Detect which cell encompasses the target text, then output its [X, Y] center coordinate. 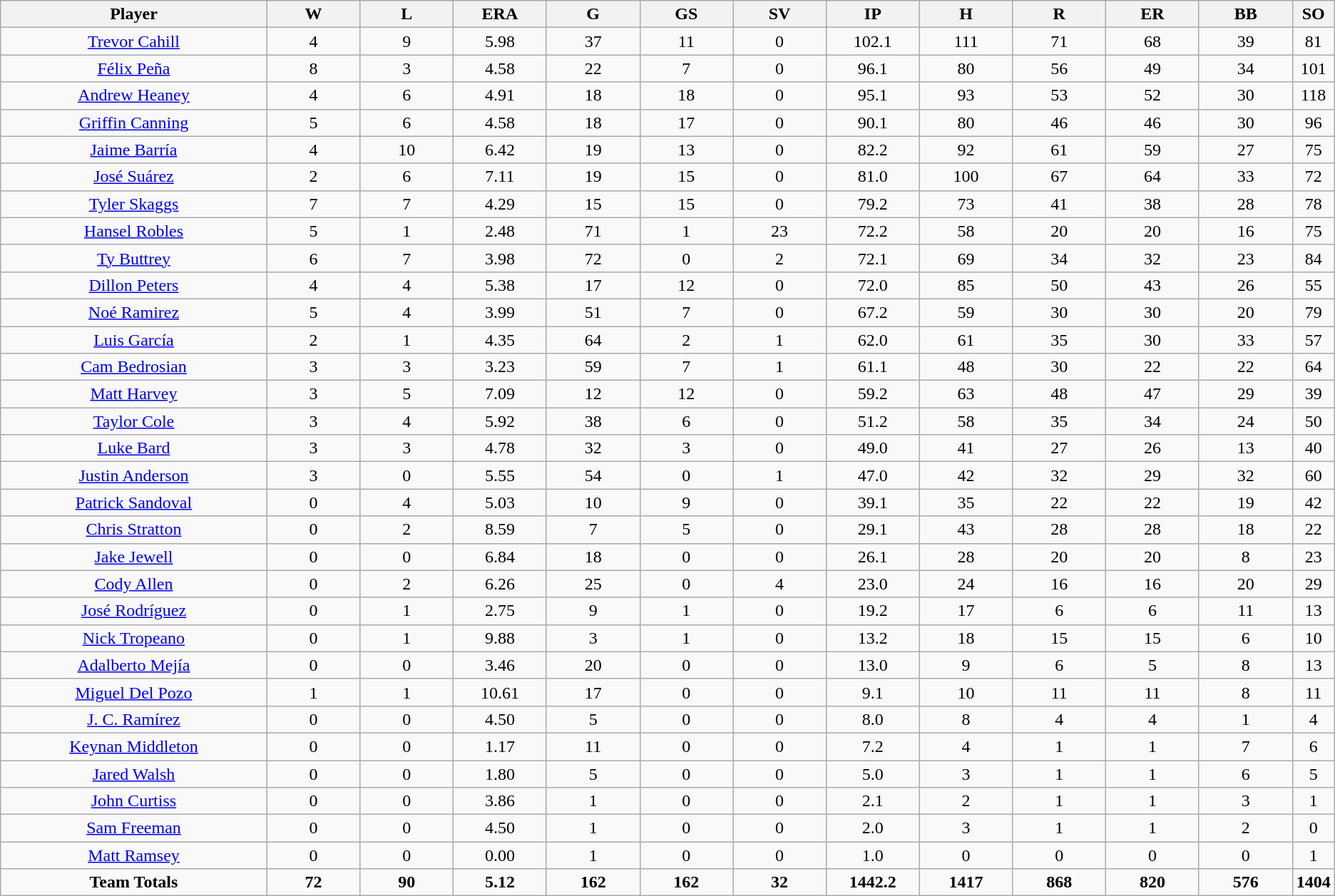
IP [873, 14]
1442.2 [873, 882]
81 [1314, 41]
7.11 [501, 177]
ERA [501, 14]
85 [966, 285]
4.35 [501, 340]
8.0 [873, 719]
111 [966, 41]
49 [1152, 68]
Luke Bard [134, 448]
Taylor Cole [134, 421]
90.1 [873, 123]
2.48 [501, 231]
81.0 [873, 177]
Nick Tropeano [134, 638]
SV [780, 14]
9.88 [501, 638]
Team Totals [134, 882]
BB [1245, 14]
1417 [966, 882]
GS [686, 14]
67.2 [873, 312]
62.0 [873, 340]
13.0 [873, 665]
40 [1314, 448]
29.1 [873, 530]
Player [134, 14]
84 [1314, 258]
2.75 [501, 611]
Keynan Middleton [134, 746]
9.1 [873, 692]
Noé Ramirez [134, 312]
53 [1060, 96]
51 [593, 312]
3.46 [501, 665]
4.91 [501, 96]
Matt Harvey [134, 394]
2.0 [873, 828]
3.23 [501, 367]
96 [1314, 123]
5.92 [501, 421]
25 [593, 584]
5.0 [873, 773]
W [314, 14]
Sam Freeman [134, 828]
Chris Stratton [134, 530]
92 [966, 150]
Hansel Robles [134, 231]
26.1 [873, 557]
John Curtiss [134, 801]
Jaime Barría [134, 150]
Matt Ramsey [134, 855]
2.1 [873, 801]
5.12 [501, 882]
100 [966, 177]
61.1 [873, 367]
47 [1152, 394]
52 [1152, 96]
51.2 [873, 421]
37 [593, 41]
69 [966, 258]
3.86 [501, 801]
1.0 [873, 855]
93 [966, 96]
79.2 [873, 204]
5.38 [501, 285]
96.1 [873, 68]
Jared Walsh [134, 773]
118 [1314, 96]
7.09 [501, 394]
Andrew Heaney [134, 96]
79 [1314, 312]
5.03 [501, 503]
Cam Bedrosian [134, 367]
3.98 [501, 258]
5.98 [501, 41]
55 [1314, 285]
72.1 [873, 258]
39.1 [873, 503]
4.78 [501, 448]
54 [593, 475]
6.42 [501, 150]
73 [966, 204]
868 [1060, 882]
L [406, 14]
102.1 [873, 41]
10.61 [501, 692]
1.80 [501, 773]
820 [1152, 882]
Griffin Canning [134, 123]
576 [1245, 882]
José Suárez [134, 177]
SO [1314, 14]
Justin Anderson [134, 475]
G [593, 14]
1.17 [501, 746]
6.84 [501, 557]
90 [406, 882]
7.2 [873, 746]
R [1060, 14]
1404 [1314, 882]
68 [1152, 41]
6.26 [501, 584]
19.2 [873, 611]
13.2 [873, 638]
Félix Peña [134, 68]
57 [1314, 340]
Miguel Del Pozo [134, 692]
José Rodríguez [134, 611]
Jake Jewell [134, 557]
3.99 [501, 312]
J. C. Ramírez [134, 719]
Tyler Skaggs [134, 204]
Luis García [134, 340]
Patrick Sandoval [134, 503]
59.2 [873, 394]
101 [1314, 68]
8.59 [501, 530]
Adalberto Mejía [134, 665]
23.0 [873, 584]
Dillon Peters [134, 285]
0.00 [501, 855]
47.0 [873, 475]
Ty Buttrey [134, 258]
82.2 [873, 150]
ER [1152, 14]
72.0 [873, 285]
63 [966, 394]
56 [1060, 68]
5.55 [501, 475]
67 [1060, 177]
95.1 [873, 96]
H [966, 14]
4.29 [501, 204]
60 [1314, 475]
78 [1314, 204]
49.0 [873, 448]
72.2 [873, 231]
Cody Allen [134, 584]
Trevor Cahill [134, 41]
